Capture the cell that displays the provided text and extract its (x, y) central coordinate. 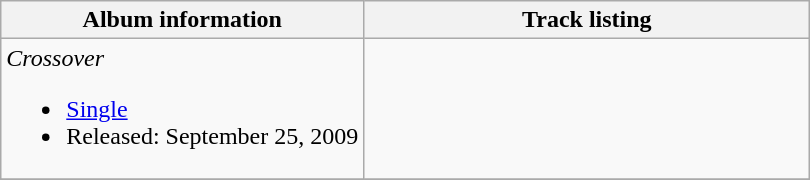
Track listing (587, 20)
Album information (182, 20)
CrossoverSingleReleased: September 25, 2009 (182, 109)
